Return the [X, Y] coordinate for the center point of the cell that contains the specified text.  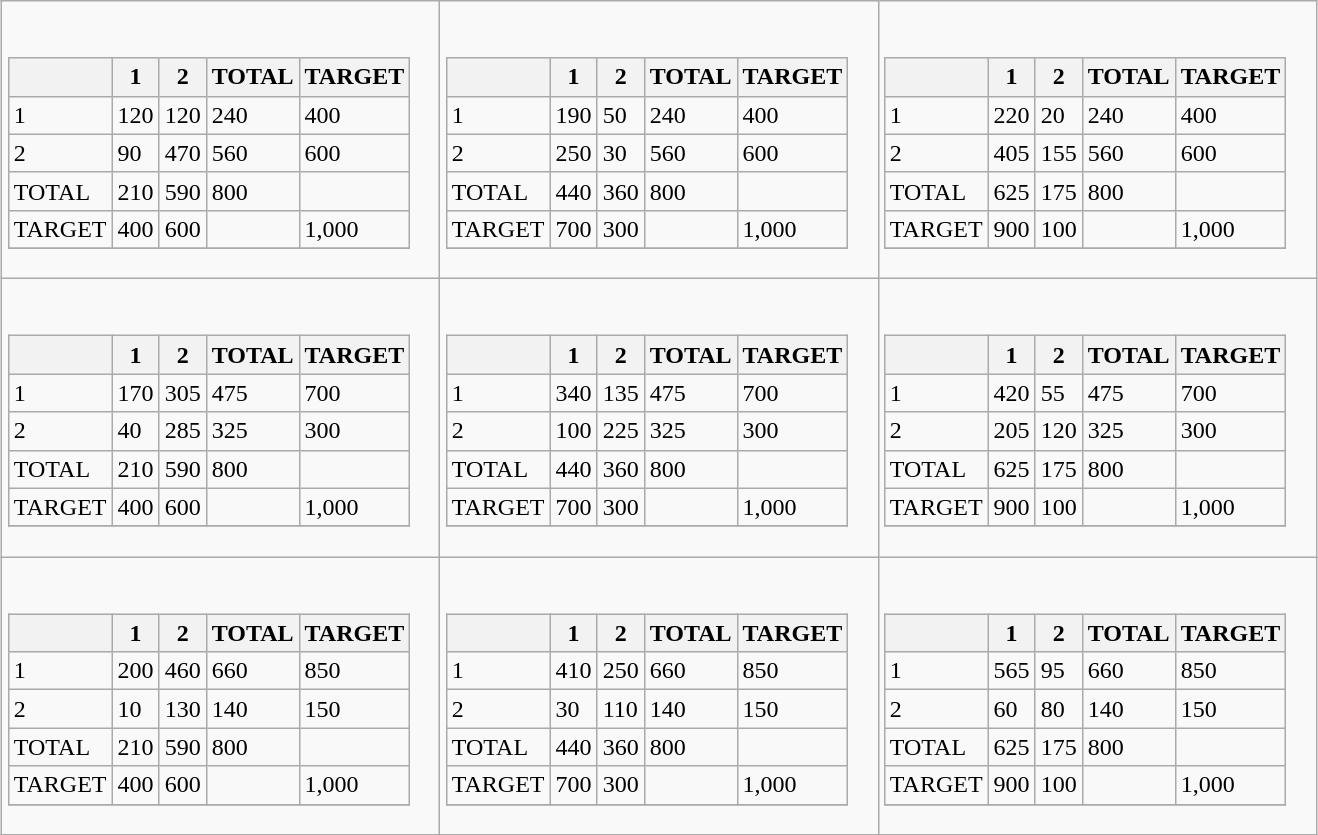
155 [1058, 153]
470 [182, 153]
130 [182, 709]
1 2 TOTAL TARGET 1 170 305 475 700 2 40 285 325 300 TOTAL 210 590 800 TARGET 400 600 1,000 [221, 418]
225 [620, 431]
1 2 TOTAL TARGET 1 340 135 475 700 2 100 225 325 300 TOTAL 440 360 800 TARGET 700 300 1,000 [659, 418]
1 2 TOTAL TARGET 1 200 460 660 850 2 10 130 140 150 TOTAL 210 590 800 TARGET 400 600 1,000 [221, 695]
1 2 TOTAL TARGET 1 410 250 660 850 2 30 110 140 150 TOTAL 440 360 800 TARGET 700 300 1,000 [659, 695]
1 2 TOTAL TARGET 1 220 20 240 400 2 405 155 560 600 TOTAL 625 175 800 TARGET 900 100 1,000 [1097, 140]
205 [1012, 431]
190 [574, 115]
55 [1058, 393]
420 [1012, 393]
1 2 TOTAL TARGET 1 565 95 660 850 2 60 80 140 150 TOTAL 625 175 800 TARGET 900 100 1,000 [1097, 695]
410 [574, 671]
220 [1012, 115]
135 [620, 393]
1 2 TOTAL TARGET 1 190 50 240 400 2 250 30 560 600 TOTAL 440 360 800 TARGET 700 300 1,000 [659, 140]
1 2 TOTAL TARGET 1 120 120 240 400 2 90 470 560 600 TOTAL 210 590 800 TARGET 400 600 1,000 [221, 140]
10 [136, 709]
90 [136, 153]
110 [620, 709]
305 [182, 393]
170 [136, 393]
460 [182, 671]
60 [1012, 709]
285 [182, 431]
1 2 TOTAL TARGET 1 420 55 475 700 2 205 120 325 300 TOTAL 625 175 800 TARGET 900 100 1,000 [1097, 418]
565 [1012, 671]
405 [1012, 153]
95 [1058, 671]
200 [136, 671]
50 [620, 115]
20 [1058, 115]
340 [574, 393]
40 [136, 431]
80 [1058, 709]
